Locate the cell with the specified text and output its (X, Y) center coordinate. 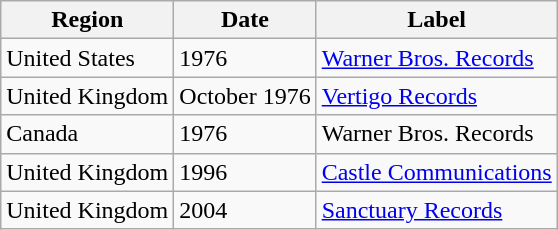
Label (436, 20)
Sanctuary Records (436, 210)
Region (88, 20)
United States (88, 58)
Vertigo Records (436, 96)
Canada (88, 134)
1996 (245, 172)
2004 (245, 210)
Castle Communications (436, 172)
October 1976 (245, 96)
Date (245, 20)
